Extract the [X, Y] coordinate from the center of the cell holding the provided text.  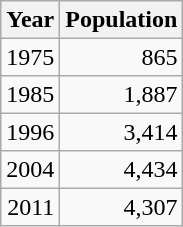
865 [122, 56]
1996 [30, 132]
3,414 [122, 132]
4,307 [122, 206]
1975 [30, 56]
2011 [30, 206]
Population [122, 20]
Year [30, 20]
2004 [30, 170]
1,887 [122, 94]
4,434 [122, 170]
1985 [30, 94]
